Extract the (X, Y) coordinate from the center of the cell holding the provided text.  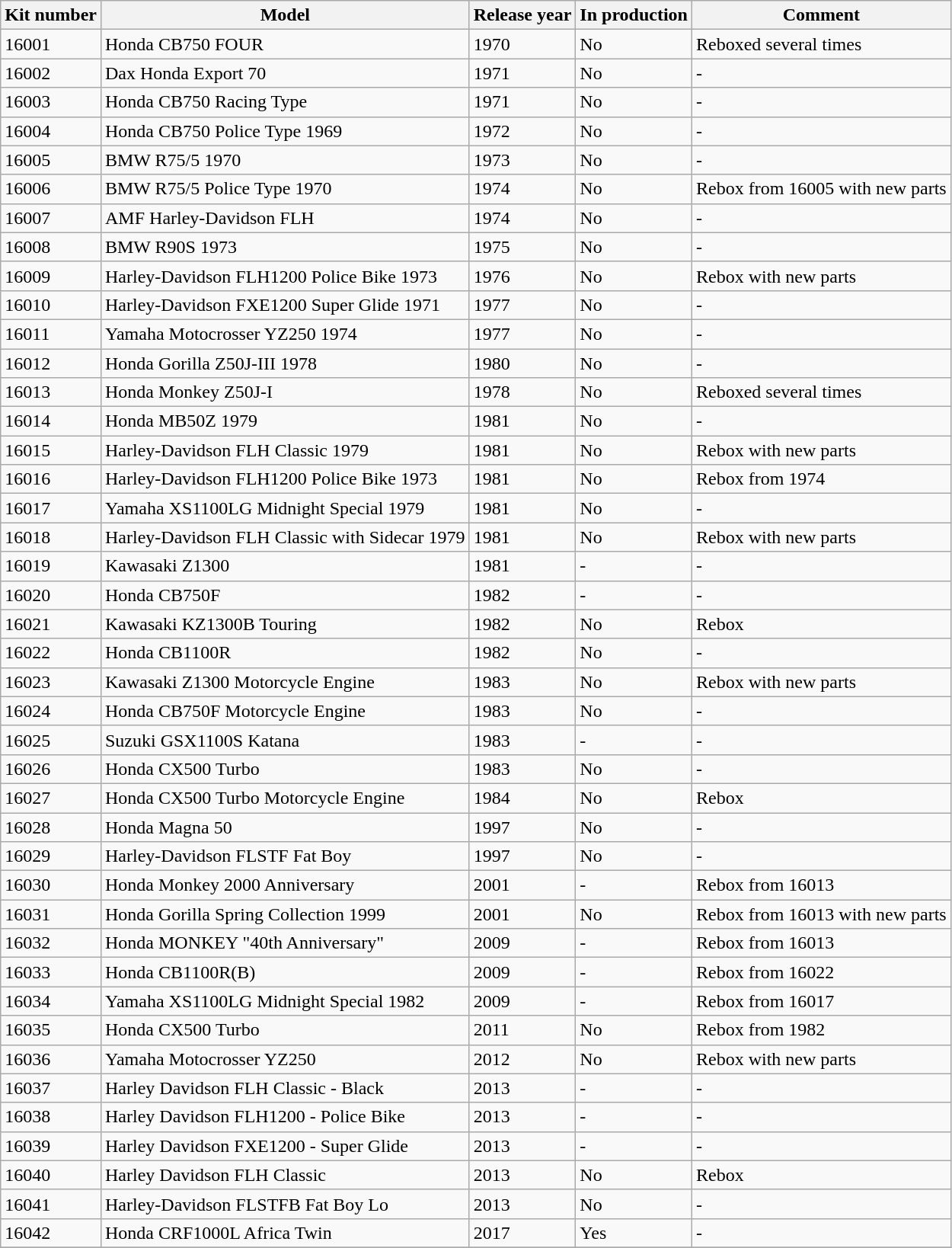
16013 (51, 392)
Rebox from 16005 with new parts (821, 189)
Honda MONKEY "40th Anniversary" (285, 943)
Rebox from 16017 (821, 1001)
Harley-Davidson FLSTF Fat Boy (285, 856)
Honda CB750 FOUR (285, 44)
Dax Honda Export 70 (285, 73)
2011 (522, 1030)
16041 (51, 1204)
16036 (51, 1059)
16042 (51, 1233)
16038 (51, 1117)
In production (634, 15)
1978 (522, 392)
Comment (821, 15)
Yamaha XS1100LG Midnight Special 1979 (285, 508)
16021 (51, 624)
Honda MB50Z 1979 (285, 421)
16005 (51, 160)
Honda CB1100R(B) (285, 972)
Honda Gorilla Z50J-III 1978 (285, 363)
16033 (51, 972)
16002 (51, 73)
BMW R75/5 1970 (285, 160)
Honda CRF1000L Africa Twin (285, 1233)
Kawasaki KZ1300B Touring (285, 624)
Harley Davidson FLH Classic (285, 1175)
16028 (51, 827)
Harley-Davidson FLH Classic 1979 (285, 450)
Suzuki GSX1100S Katana (285, 740)
16017 (51, 508)
2012 (522, 1059)
16039 (51, 1146)
Honda CX500 Turbo Motorcycle Engine (285, 798)
Kawasaki Z1300 Motorcycle Engine (285, 682)
Yamaha Motocrosser YZ250 1974 (285, 334)
Release year (522, 15)
Rebox from 16013 with new parts (821, 914)
16034 (51, 1001)
16031 (51, 914)
16014 (51, 421)
16016 (51, 479)
Harley-Davidson FXE1200 Super Glide 1971 (285, 305)
16030 (51, 885)
Yamaha XS1100LG Midnight Special 1982 (285, 1001)
16029 (51, 856)
16001 (51, 44)
Kit number (51, 15)
Honda CB750F Motorcycle Engine (285, 711)
16004 (51, 131)
Honda CB750 Police Type 1969 (285, 131)
BMW R75/5 Police Type 1970 (285, 189)
Kawasaki Z1300 (285, 566)
Model (285, 15)
16010 (51, 305)
16023 (51, 682)
1975 (522, 247)
1973 (522, 160)
Harley Davidson FLH1200 - Police Bike (285, 1117)
Honda CB750 Racing Type (285, 102)
1980 (522, 363)
Honda CB750F (285, 595)
16027 (51, 798)
16025 (51, 740)
16022 (51, 653)
16015 (51, 450)
Harley-Davidson FLH Classic with Sidecar 1979 (285, 537)
Yamaha Motocrosser YZ250 (285, 1059)
AMF Harley-Davidson FLH (285, 218)
16011 (51, 334)
1976 (522, 276)
16037 (51, 1088)
1984 (522, 798)
Rebox from 16022 (821, 972)
16020 (51, 595)
1972 (522, 131)
16003 (51, 102)
2017 (522, 1233)
1970 (522, 44)
16009 (51, 276)
16018 (51, 537)
16035 (51, 1030)
16007 (51, 218)
Rebox from 1974 (821, 479)
Harley Davidson FXE1200 - Super Glide (285, 1146)
Honda Magna 50 (285, 827)
16032 (51, 943)
Honda Monkey Z50J-I (285, 392)
Rebox from 1982 (821, 1030)
Yes (634, 1233)
16006 (51, 189)
Harley Davidson FLH Classic - Black (285, 1088)
Harley-Davidson FLSTFB Fat Boy Lo (285, 1204)
16040 (51, 1175)
16008 (51, 247)
Honda Monkey 2000 Anniversary (285, 885)
16024 (51, 711)
Honda Gorilla Spring Collection 1999 (285, 914)
Honda CB1100R (285, 653)
16019 (51, 566)
16012 (51, 363)
16026 (51, 769)
BMW R90S 1973 (285, 247)
